Determine the [x, y] coordinate at the center of the cell enclosing the given text.  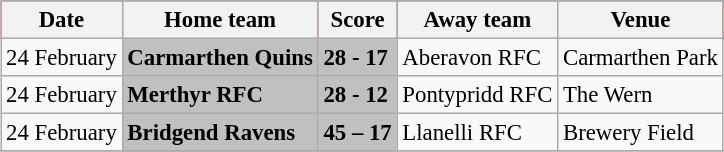
28 - 17 [358, 57]
Bridgend Ravens [220, 133]
Pontypridd RFC [478, 95]
Merthyr RFC [220, 95]
Date [62, 20]
The Wern [641, 95]
28 - 12 [358, 95]
Away team [478, 20]
Llanelli RFC [478, 133]
45 – 17 [358, 133]
Score [358, 20]
Carmarthen Quins [220, 57]
Home team [220, 20]
Venue [641, 20]
Aberavon RFC [478, 57]
Carmarthen Park [641, 57]
Brewery Field [641, 133]
